For the text-containing cell, return its midpoint in [X, Y] coordinate format. 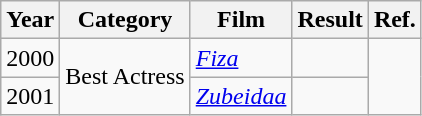
Year [30, 20]
Best Actress [125, 77]
Ref. [394, 20]
Result [330, 20]
Fiza [241, 58]
Film [241, 20]
Category [125, 20]
Zubeidaa [241, 96]
2000 [30, 58]
2001 [30, 96]
